Search for the cell housing the specified text and yield its (x, y) center coordinate. 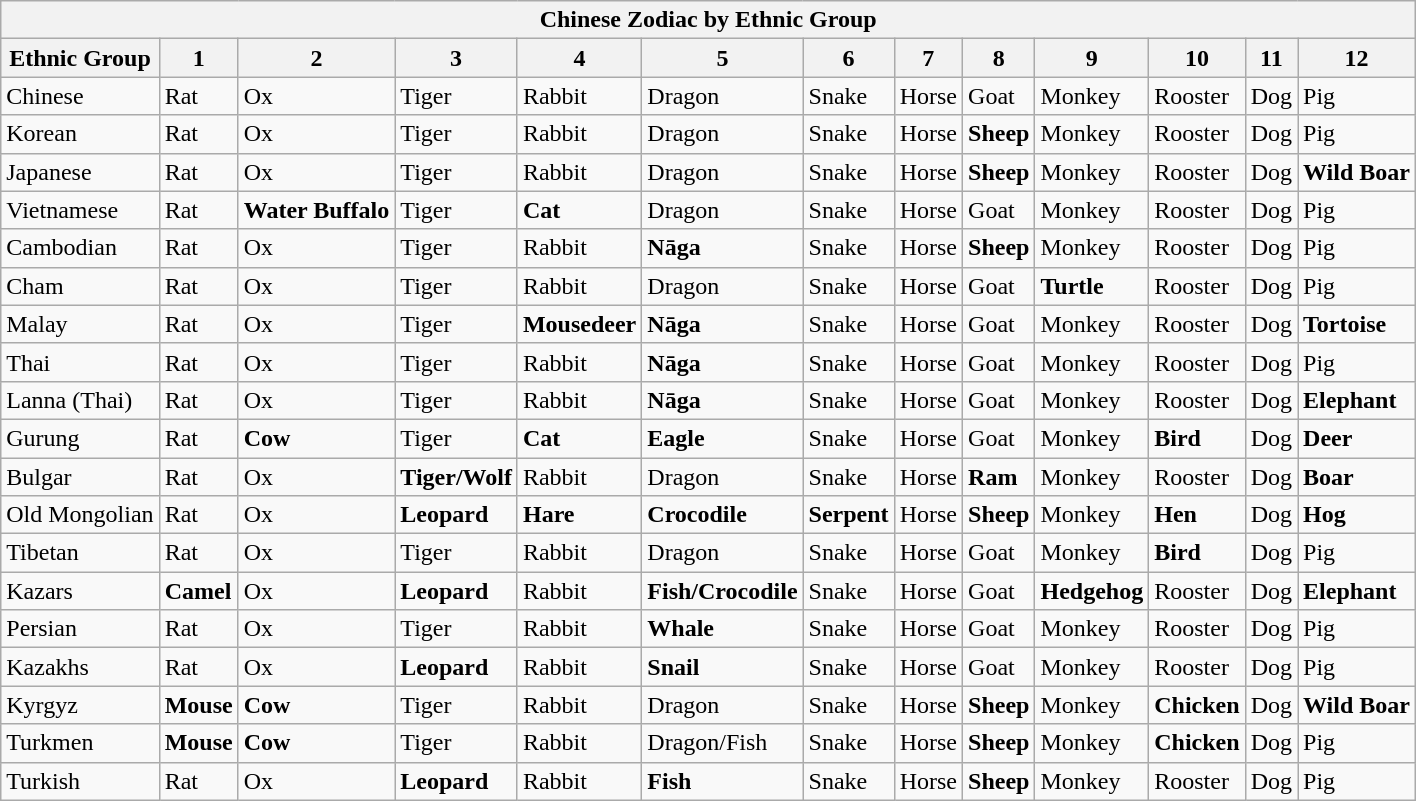
Fish (722, 781)
Kazakhs (80, 667)
Eagle (722, 438)
8 (999, 58)
Turkish (80, 781)
Boar (1357, 477)
Hare (579, 515)
Chinese Zodiac by Ethnic Group (708, 20)
Malay (80, 324)
Crocodile (722, 515)
Korean (80, 134)
Ethnic Group (80, 58)
Kazars (80, 591)
4 (579, 58)
Hog (1357, 515)
Snail (722, 667)
Serpent (848, 515)
10 (1197, 58)
5 (722, 58)
11 (1271, 58)
1 (198, 58)
Old Mongolian (80, 515)
7 (928, 58)
Tiger/Wolf (456, 477)
Cambodian (80, 248)
Turtle (1092, 286)
Chinese (80, 96)
Persian (80, 629)
Camel (198, 591)
Kyrgyz (80, 705)
Vietnamese (80, 210)
9 (1092, 58)
Deer (1357, 438)
Fish/Crocodile (722, 591)
Cham (80, 286)
Turkmen (80, 743)
Japanese (80, 172)
Dragon/Fish (722, 743)
3 (456, 58)
Gurung (80, 438)
Whale (722, 629)
Water Buffalo (316, 210)
12 (1357, 58)
Tibetan (80, 553)
2 (316, 58)
Tortoise (1357, 324)
6 (848, 58)
Ram (999, 477)
Bulgar (80, 477)
Lanna (Thai) (80, 400)
Hen (1197, 515)
Thai (80, 362)
Mousedeer (579, 324)
Hedgehog (1092, 591)
